Detect which cell encompasses the target text, then output its (X, Y) center coordinate. 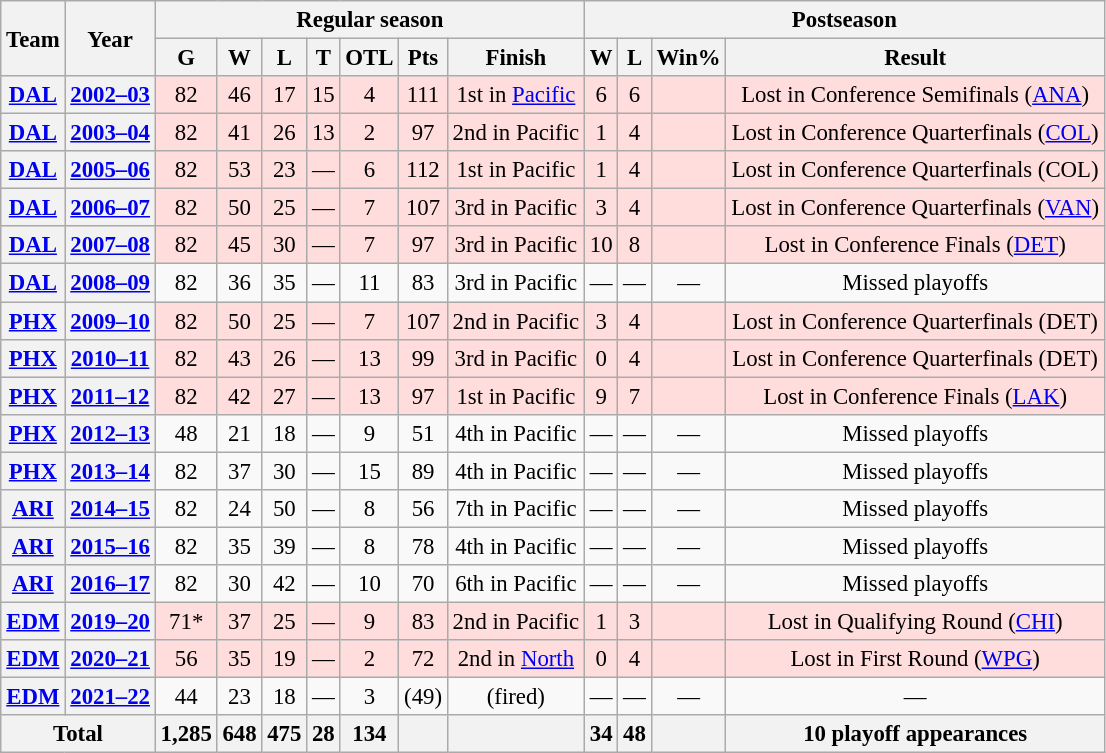
Lost in Conference Finals (LAK) (915, 396)
Result (915, 58)
10 playoff appearances (915, 734)
Finish (516, 58)
41 (240, 133)
(49) (424, 697)
Lost in First Round (WPG) (915, 659)
648 (240, 734)
2007–08 (110, 245)
2008–09 (110, 283)
Year (110, 38)
2014–15 (110, 509)
2011–12 (110, 396)
Lost in Conference Quarterfinals (VAN) (915, 208)
2005–06 (110, 170)
39 (284, 546)
Lost in Conference Finals (DET) (915, 245)
Win% (688, 58)
(fired) (516, 697)
2010–11 (110, 358)
2nd in North (516, 659)
11 (370, 283)
51 (424, 433)
2006–07 (110, 208)
19 (284, 659)
111 (424, 95)
Postseason (844, 20)
34 (600, 734)
1,285 (186, 734)
Total (78, 734)
G (186, 58)
2015–16 (110, 546)
36 (240, 283)
Lost in Conference Semifinals (ANA) (915, 95)
45 (240, 245)
2009–10 (110, 321)
2020–21 (110, 659)
134 (370, 734)
Pts (424, 58)
24 (240, 509)
2003–04 (110, 133)
72 (424, 659)
112 (424, 170)
43 (240, 358)
Regular season (370, 20)
OTL (370, 58)
2012–13 (110, 433)
44 (186, 697)
T (324, 58)
Lost in Qualifying Round (CHI) (915, 621)
28 (324, 734)
7th in Pacific (516, 509)
17 (284, 95)
2002–03 (110, 95)
53 (240, 170)
2021–22 (110, 697)
21 (240, 433)
2016–17 (110, 584)
46 (240, 95)
6th in Pacific (516, 584)
71* (186, 621)
Team (33, 38)
2019–20 (110, 621)
475 (284, 734)
27 (284, 396)
78 (424, 546)
70 (424, 584)
2013–14 (110, 471)
99 (424, 358)
89 (424, 471)
